Find where the given text appears and provide that cell's center as (X, Y) coordinate. 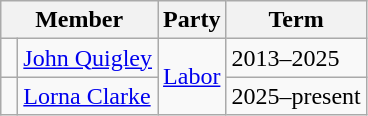
John Quigley (88, 58)
Member (80, 20)
Lorna Clarke (88, 96)
Term (296, 20)
2013–2025 (296, 58)
Labor (192, 77)
Party (192, 20)
2025–present (296, 96)
